Output the (X, Y) coordinate of the center of the cell containing the given text.  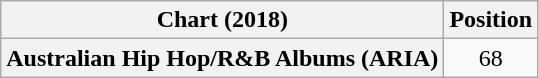
Chart (2018) (222, 20)
68 (491, 58)
Australian Hip Hop/R&B Albums (ARIA) (222, 58)
Position (491, 20)
